Determine the [x, y] coordinate at the center of the cell enclosing the given text.  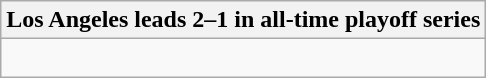
Los Angeles leads 2–1 in all-time playoff series [244, 20]
